From the cell containing the given text, extract its center point as (X, Y) coordinate. 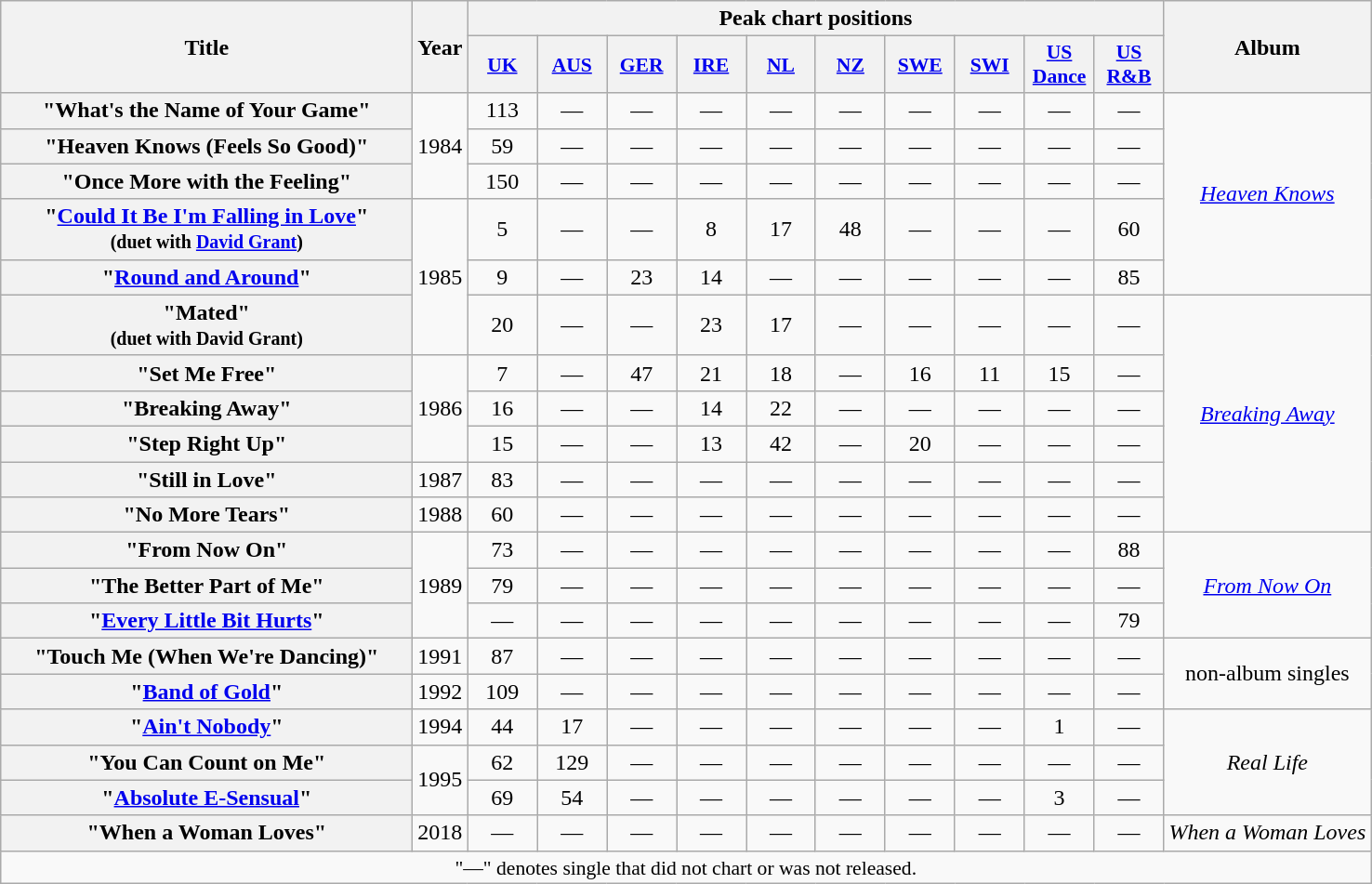
"Set Me Free" (206, 373)
"You Can Count on Me" (206, 762)
1992 (441, 692)
1 (1060, 727)
87 (502, 656)
SWE (920, 65)
"Absolute E-Sensual" (206, 798)
13 (712, 443)
NL (781, 65)
"Ain't Nobody" (206, 727)
1995 (441, 780)
88 (1128, 550)
85 (1128, 277)
"Breaking Away" (206, 408)
"—" denotes single that did not chart or was not released. (686, 867)
"Could It Be I'm Falling in Love"(duet with David Grant) (206, 229)
9 (502, 277)
"No More Tears" (206, 515)
Heaven Knows (1268, 193)
48 (850, 229)
1985 (441, 277)
"Still in Love" (206, 479)
"Band of Gold" (206, 692)
AUS (573, 65)
"From Now On" (206, 550)
5 (502, 229)
1989 (441, 586)
From Now On (1268, 586)
109 (502, 692)
IRE (712, 65)
8 (712, 229)
Real Life (1268, 762)
"When a Woman Loves" (206, 833)
1986 (441, 408)
62 (502, 762)
3 (1060, 798)
NZ (850, 65)
"Step Right Up" (206, 443)
129 (573, 762)
Album (1268, 46)
UK (502, 65)
42 (781, 443)
1987 (441, 479)
US Dance (1060, 65)
SWI (989, 65)
US R&B (1128, 65)
"Once More with the Feeling" (206, 181)
1984 (441, 146)
73 (502, 550)
2018 (441, 833)
"The Better Part of Me" (206, 586)
59 (502, 146)
47 (641, 373)
When a Woman Loves (1268, 833)
21 (712, 373)
83 (502, 479)
Peak chart positions (816, 19)
"Every Little Bit Hurts" (206, 621)
Year (441, 46)
18 (781, 373)
113 (502, 111)
22 (781, 408)
non-album singles (1268, 674)
150 (502, 181)
"Round and Around" (206, 277)
54 (573, 798)
"Heaven Knows (Feels So Good)" (206, 146)
69 (502, 798)
44 (502, 727)
7 (502, 373)
"Mated"(duet with David Grant) (206, 325)
1988 (441, 515)
"Touch Me (When We're Dancing)" (206, 656)
Breaking Away (1268, 413)
"What's the Name of Your Game" (206, 111)
1994 (441, 727)
11 (989, 373)
GER (641, 65)
Title (206, 46)
1991 (441, 656)
